Pinpoint the cell where the given text exists, returning its [X, Y] midpoint coordinate. 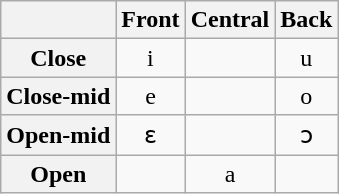
a [230, 173]
Close [58, 58]
Open-mid [58, 135]
Back [306, 20]
Open [58, 173]
o [306, 96]
Front [150, 20]
Close-mid [58, 96]
e [150, 96]
u [306, 58]
ɔ [306, 135]
Central [230, 20]
i [150, 58]
ɛ [150, 135]
